Find where the given text appears and provide that cell's center as (X, Y) coordinate. 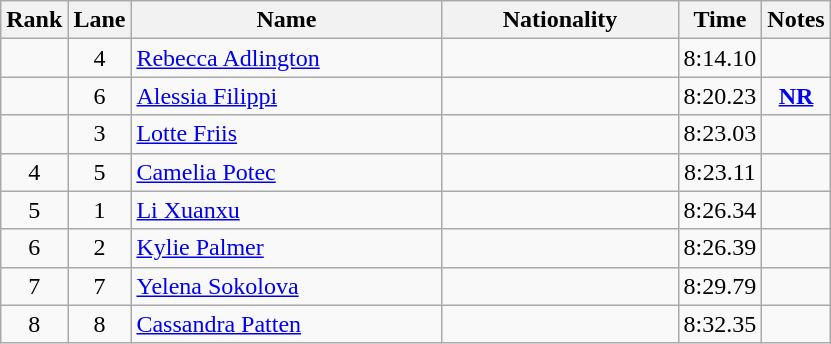
Lane (100, 20)
Yelena Sokolova (286, 286)
Camelia Potec (286, 172)
Kylie Palmer (286, 248)
Li Xuanxu (286, 210)
8:32.35 (720, 324)
Alessia Filippi (286, 96)
Time (720, 20)
8:20.23 (720, 96)
Rebecca Adlington (286, 58)
8:26.39 (720, 248)
NR (796, 96)
3 (100, 134)
8:14.10 (720, 58)
8:26.34 (720, 210)
1 (100, 210)
Cassandra Patten (286, 324)
8:23.03 (720, 134)
Notes (796, 20)
Name (286, 20)
Rank (34, 20)
Nationality (560, 20)
8:29.79 (720, 286)
8:23.11 (720, 172)
Lotte Friis (286, 134)
2 (100, 248)
